Pinpoint the cell where the given text exists, returning its [x, y] midpoint coordinate. 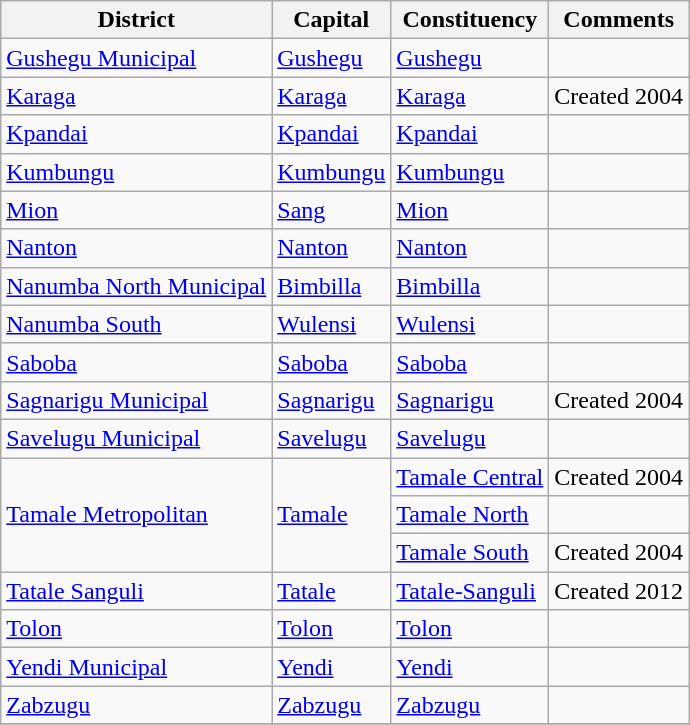
Tamale Central [470, 477]
District [136, 20]
Tamale North [470, 515]
Tatale Sanguli [136, 591]
Constituency [470, 20]
Tamale Metropolitan [136, 515]
Nanumba South [136, 324]
Tatale [332, 591]
Nanumba North Municipal [136, 286]
Comments [619, 20]
Savelugu Municipal [136, 438]
Tamale [332, 515]
Yendi Municipal [136, 667]
Sang [332, 210]
Sagnarigu Municipal [136, 400]
Tatale-Sanguli [470, 591]
Capital [332, 20]
Created 2012 [619, 591]
Gushegu Municipal [136, 58]
Tamale South [470, 553]
